Detect which cell encompasses the target text, then output its [X, Y] center coordinate. 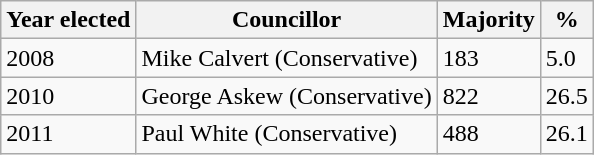
% [566, 20]
Paul White (Conservative) [286, 134]
488 [488, 134]
5.0 [566, 58]
Year elected [68, 20]
Councillor [286, 20]
26.5 [566, 96]
822 [488, 96]
2011 [68, 134]
183 [488, 58]
George Askew (Conservative) [286, 96]
Mike Calvert (Conservative) [286, 58]
2008 [68, 58]
26.1 [566, 134]
2010 [68, 96]
Majority [488, 20]
